Return (x, y) of the center of cell containing provided text 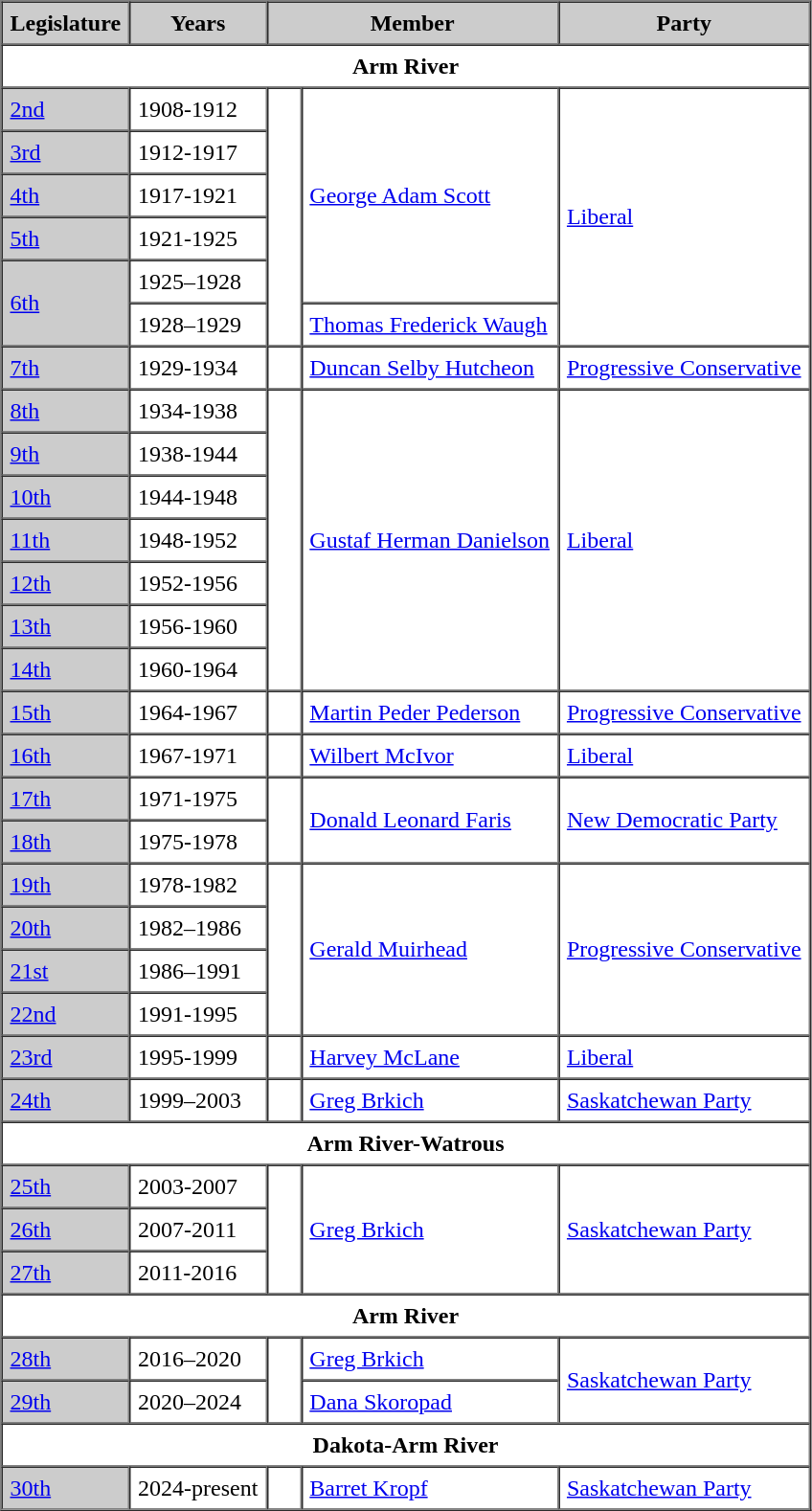
29th (66, 1402)
12th (66, 582)
17th (66, 799)
19th (66, 885)
2024-present (197, 1488)
1944-1948 (197, 496)
10th (66, 496)
1934-1938 (197, 410)
22nd (66, 1013)
Legislature (66, 23)
18th (66, 841)
2016–2020 (197, 1358)
11th (66, 540)
1991-1995 (197, 1013)
Duncan Selby Hutcheon (429, 368)
26th (66, 1229)
1925–1928 (197, 282)
1956-1960 (197, 626)
23rd (66, 1057)
1986–1991 (197, 971)
7th (66, 368)
2003-2007 (197, 1185)
Member (412, 23)
Donald Leonard Faris (429, 821)
Gustaf Herman Danielson (429, 540)
1967-1971 (197, 755)
25th (66, 1185)
1929-1934 (197, 368)
28th (66, 1358)
1982–1986 (197, 927)
Barret Kropf (429, 1488)
24th (66, 1099)
Party (684, 23)
5th (66, 237)
1948-1952 (197, 540)
1978-1982 (197, 885)
2011-2016 (197, 1272)
16th (66, 755)
14th (66, 668)
1971-1975 (197, 799)
Harvey McLane (429, 1057)
1975-1978 (197, 841)
3rd (66, 151)
9th (66, 454)
1928–1929 (197, 324)
1964-1967 (197, 712)
Dakota-Arm River (406, 1444)
Martin Peder Pederson (429, 712)
Dana Skoropad (429, 1402)
2020–2024 (197, 1402)
4th (66, 195)
Arm River-Watrous (406, 1143)
1960-1964 (197, 668)
George Adam Scott (429, 195)
6th (66, 304)
New Democratic Party (684, 821)
27th (66, 1272)
1921-1925 (197, 237)
15th (66, 712)
1912-1917 (197, 151)
Gerald Muirhead (429, 950)
1995-1999 (197, 1057)
1908-1912 (197, 109)
1938-1944 (197, 454)
2007-2011 (197, 1229)
1917-1921 (197, 195)
Thomas Frederick Waugh (429, 324)
8th (66, 410)
1999–2003 (197, 1099)
1952-1956 (197, 582)
20th (66, 927)
30th (66, 1488)
13th (66, 626)
21st (66, 971)
Years (197, 23)
Wilbert McIvor (429, 755)
2nd (66, 109)
